Determine the (x, y) coordinate at the center of the cell enclosing the given text.  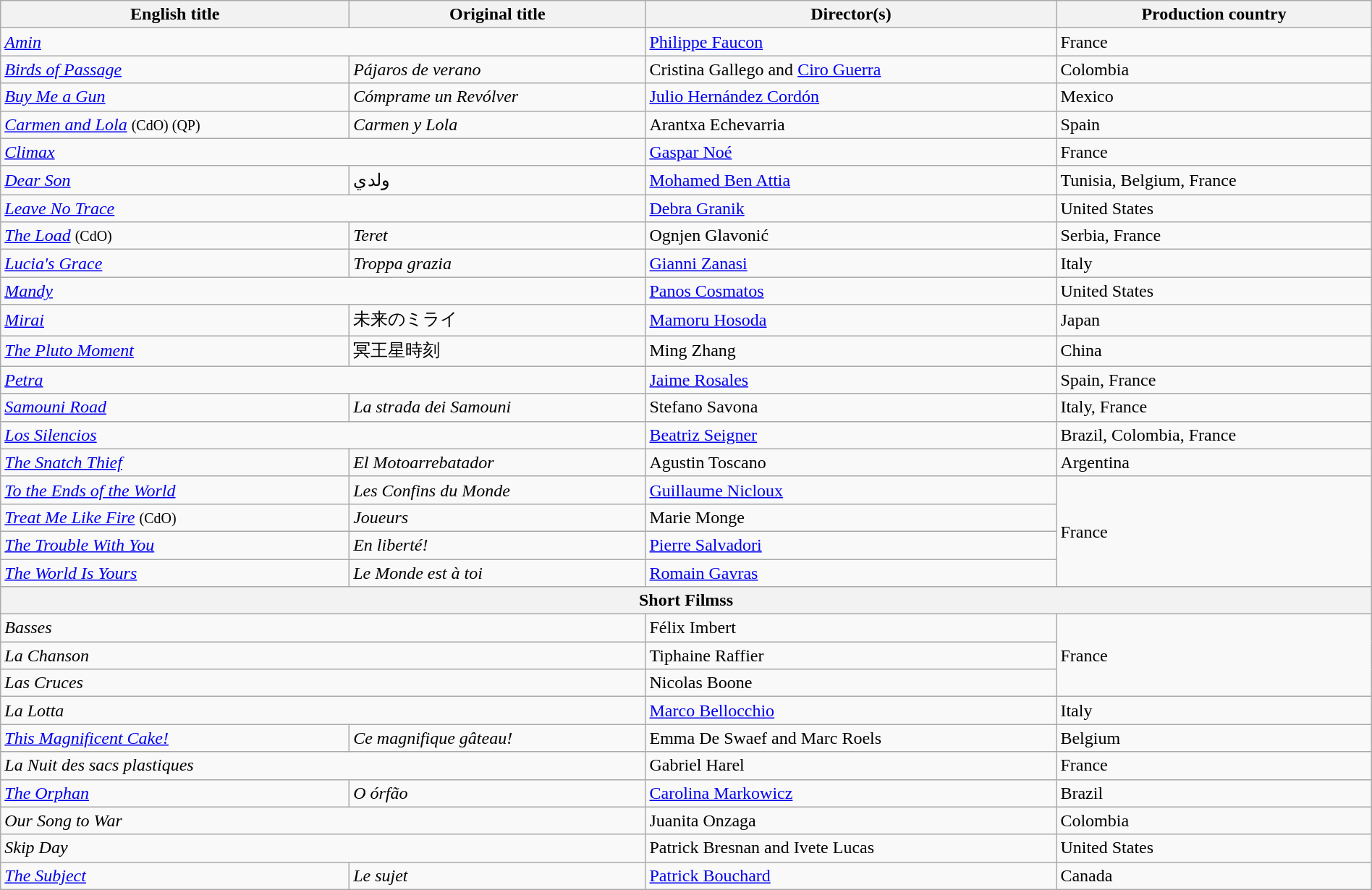
The Snatch Thief (175, 462)
Spain (1214, 124)
Tiphaine Raffier (851, 656)
Gianni Zanasi (851, 263)
Skip Day (323, 848)
Short Filmss (686, 601)
Romain Gavras (851, 572)
Le Monde est à toi (498, 572)
Climax (323, 152)
The Trouble With You (175, 545)
Arantxa Echevarria (851, 124)
Birds of Passage (175, 69)
Patrick Bresnan and Ivete Lucas (851, 848)
The Pluto Moment (175, 352)
Mohamed Ben Attia (851, 180)
Canada (1214, 876)
Buy Me a Gun (175, 97)
未来のミライ (498, 320)
Carmen and Lola (CdO) (QP) (175, 124)
La Lotta (323, 711)
English title (175, 14)
Our Song to War (323, 821)
This Magnificent Cake! (175, 738)
Serbia, France (1214, 236)
Carolina Markowicz (851, 793)
O órfão (498, 793)
Mexico (1214, 97)
The World Is Yours (175, 572)
Basses (323, 628)
Production country (1214, 14)
Cristina Gallego and Ciro Guerra (851, 69)
Mamoru Hosoda (851, 320)
Italy, France (1214, 407)
Japan (1214, 320)
En liberté! (498, 545)
China (1214, 352)
Treat Me Like Fire (CdO) (175, 517)
ولدي (498, 180)
La strada dei Samouni (498, 407)
Teret (498, 236)
Julio Hernández Cordón (851, 97)
Mandy (323, 291)
Panos Cosmatos (851, 291)
Nicolas Boone (851, 683)
Juanita Onzaga (851, 821)
Tunisia, Belgium, France (1214, 180)
Amin (323, 42)
Ming Zhang (851, 352)
Cómprame un Revólver (498, 97)
Patrick Bouchard (851, 876)
Gaspar Noé (851, 152)
The Load (CdO) (175, 236)
Debra Granik (851, 208)
The Subject (175, 876)
Le sujet (498, 876)
Pájaros de verano (498, 69)
La Nuit des sacs plastiques (323, 766)
Lucia's Grace (175, 263)
Marie Monge (851, 517)
Belgium (1214, 738)
Leave No Trace (323, 208)
La Chanson (323, 656)
To the Ends of the World (175, 490)
Mirai (175, 320)
Joueurs (498, 517)
Ce magnifique gâteau! (498, 738)
Dear Son (175, 180)
Los Silencios (323, 435)
Félix Imbert (851, 628)
Brazil (1214, 793)
Pierre Salvadori (851, 545)
Beatriz Seigner (851, 435)
Spain, France (1214, 380)
Argentina (1214, 462)
Ognjen Glavonić (851, 236)
Brazil, Colombia, France (1214, 435)
Philippe Faucon (851, 42)
Director(s) (851, 14)
Las Cruces (323, 683)
Guillaume Nicloux (851, 490)
Jaime Rosales (851, 380)
Carmen y Lola (498, 124)
Petra (323, 380)
El Motoarrebatador (498, 462)
Samouni Road (175, 407)
Les Confins du Monde (498, 490)
Troppa grazia (498, 263)
Emma De Swaef and Marc Roels (851, 738)
The Orphan (175, 793)
Gabriel Harel (851, 766)
冥王星時刻 (498, 352)
Stefano Savona (851, 407)
Agustin Toscano (851, 462)
Marco Bellocchio (851, 711)
Original title (498, 14)
